Identify which cell holds the provided text, then report its [x, y] central coordinate. 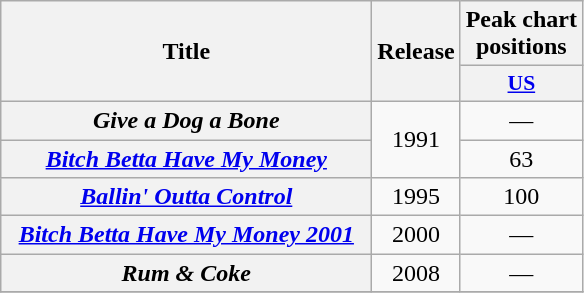
Peak chartpositions [521, 34]
Give a Dog a Bone [186, 120]
1995 [416, 197]
Bitch Betta Have My Money 2001 [186, 235]
2008 [416, 273]
Bitch Betta Have My Money [186, 159]
1991 [416, 139]
Title [186, 52]
Release [416, 52]
Rum & Coke [186, 273]
2000 [416, 235]
US [521, 84]
63 [521, 159]
Ballin' Outta Control [186, 197]
100 [521, 197]
